Output the (x, y) coordinate of the center of the cell containing the given text.  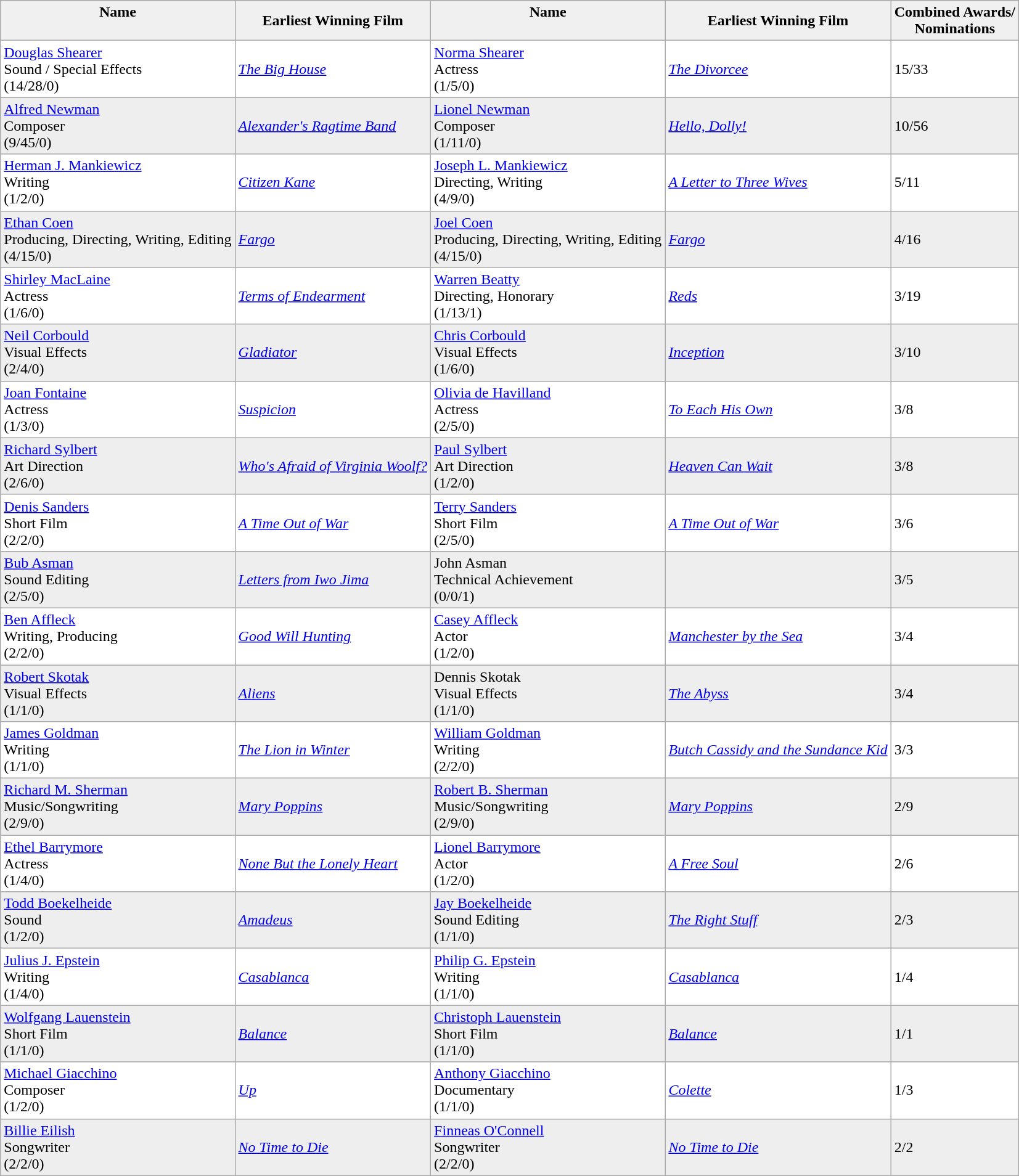
Paul Sylbert Art Direction (1/2/0) (548, 466)
William Goldman Writing(2/2/0) (548, 750)
The Divorcee (778, 69)
Amadeus (333, 920)
2/6 (954, 864)
Anthony Giacchino Documentary (1/1/0) (548, 1090)
Ben Affleck Writing, Producing (2/2/0) (118, 636)
Inception (778, 353)
Colette (778, 1090)
Alfred Newman Composer(9/45/0) (118, 126)
2/3 (954, 920)
A Free Soul (778, 864)
The Right Stuff (778, 920)
5/11 (954, 182)
Chris Corbould Visual Effects(1/6/0) (548, 353)
Todd Boekelheide Sound (1/2/0) (118, 920)
Julius J. Epstein Writing (1/4/0) (118, 977)
Terry Sanders Short Film (2/5/0) (548, 523)
3/6 (954, 523)
To Each His Own (778, 409)
John Asman Technical Achievement(0/0/1) (548, 579)
Dennis Skotak Visual Effects (1/1/0) (548, 693)
Michael Giacchino Composer (1/2/0) (118, 1090)
Combined Awards/Nominations (954, 21)
Joseph L. Mankiewicz Directing, Writing (4/9/0) (548, 182)
The Lion in Winter (333, 750)
Reds (778, 296)
1/1 (954, 1034)
Who's Afraid of Virginia Woolf? (333, 466)
Robert Skotak Visual Effects (1/1/0) (118, 693)
Alexander's Ragtime Band (333, 126)
Douglas Shearer Sound / Special Effects (14/28/0) (118, 69)
Richard Sylbert Art Direction (2/6/0) (118, 466)
The Big House (333, 69)
Letters from Iwo Jima (333, 579)
Shirley MacLaine Actress (1/6/0) (118, 296)
Denis Sanders Short Film (2/2/0) (118, 523)
3/5 (954, 579)
Philip G. Epstein Writing(1/1/0) (548, 977)
None But the Lonely Heart (333, 864)
3/3 (954, 750)
Robert B. Sherman Music/Songwriting (2/9/0) (548, 807)
Manchester by the Sea (778, 636)
Joan Fontaine Actress (1/3/0) (118, 409)
Billie Eilish Songwriter (2/2/0) (118, 1147)
Heaven Can Wait (778, 466)
15/33 (954, 69)
Wolfgang Lauenstein Short Film (1/1/0) (118, 1034)
Bub Asman Sound Editing(2/5/0) (118, 579)
Up (333, 1090)
Aliens (333, 693)
Ethel Barrymore Actress (1/4/0) (118, 864)
Gladiator (333, 353)
1/4 (954, 977)
Christoph Lauenstein Short Film (1/1/0) (548, 1034)
Good Will Hunting (333, 636)
Terms of Endearment (333, 296)
Casey Affleck Actor (1/2/0) (548, 636)
The Abyss (778, 693)
Olivia de Havilland Actress (2/5/0) (548, 409)
Finneas O'Connell Songwriter (2/2/0) (548, 1147)
3/19 (954, 296)
Herman J. Mankiewicz Writing (1/2/0) (118, 182)
Citizen Kane (333, 182)
Suspicion (333, 409)
Jay Boekelheide Sound Editing (1/1/0) (548, 920)
Joel Coen Producing, Directing, Writing, Editing (4/15/0) (548, 239)
A Letter to Three Wives (778, 182)
4/16 (954, 239)
2/9 (954, 807)
1/3 (954, 1090)
3/10 (954, 353)
Hello, Dolly! (778, 126)
Neil Corbould Visual Effects(2/4/0) (118, 353)
Ethan Coen Producing, Directing, Writing, Editing (4/15/0) (118, 239)
Lionel Newman Composer(1/11/0) (548, 126)
Norma Shearer Actress (1/5/0) (548, 69)
Warren Beatty Directing, Honorary (1/13/1) (548, 296)
Butch Cassidy and the Sundance Kid (778, 750)
James Goldman Writing (1/1/0) (118, 750)
Richard M. Sherman Music/Songwriting (2/9/0) (118, 807)
2/2 (954, 1147)
10/56 (954, 126)
Lionel Barrymore Actor (1/2/0) (548, 864)
